Determine the (X, Y) coordinate at the center of the cell enclosing the given text.  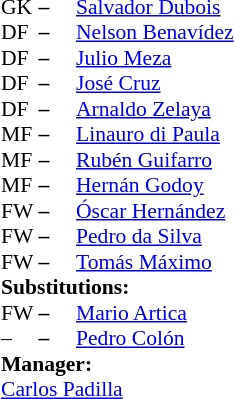
Arnaldo Zelaya (155, 109)
Óscar Hernández (155, 211)
Pedro Colón (155, 339)
Manager: (118, 364)
Linauro di Paula (155, 135)
Mario Artica (155, 313)
Julio Meza (155, 58)
Rubén Guifarro (155, 160)
Nelson Benavídez (155, 33)
Pedro da Silva (155, 237)
Hernán Godoy (155, 185)
Substitutions: (118, 287)
Tomás Máximo (155, 262)
José Cruz (155, 83)
